Output the (X, Y) coordinate of the center of the cell containing the given text.  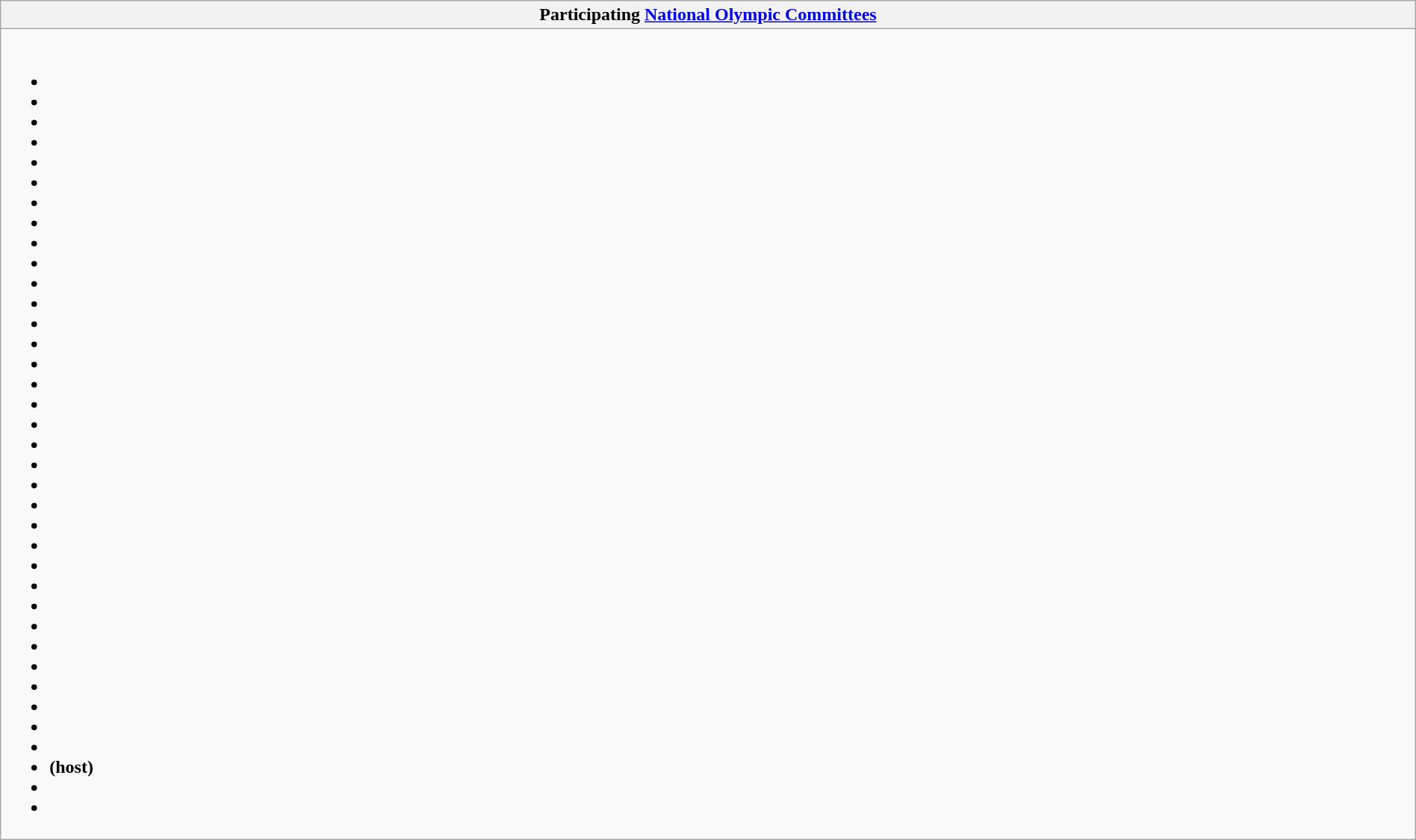
(host) (708, 435)
Participating National Olympic Committees (708, 15)
